Detect which cell encompasses the target text, then output its [x, y] center coordinate. 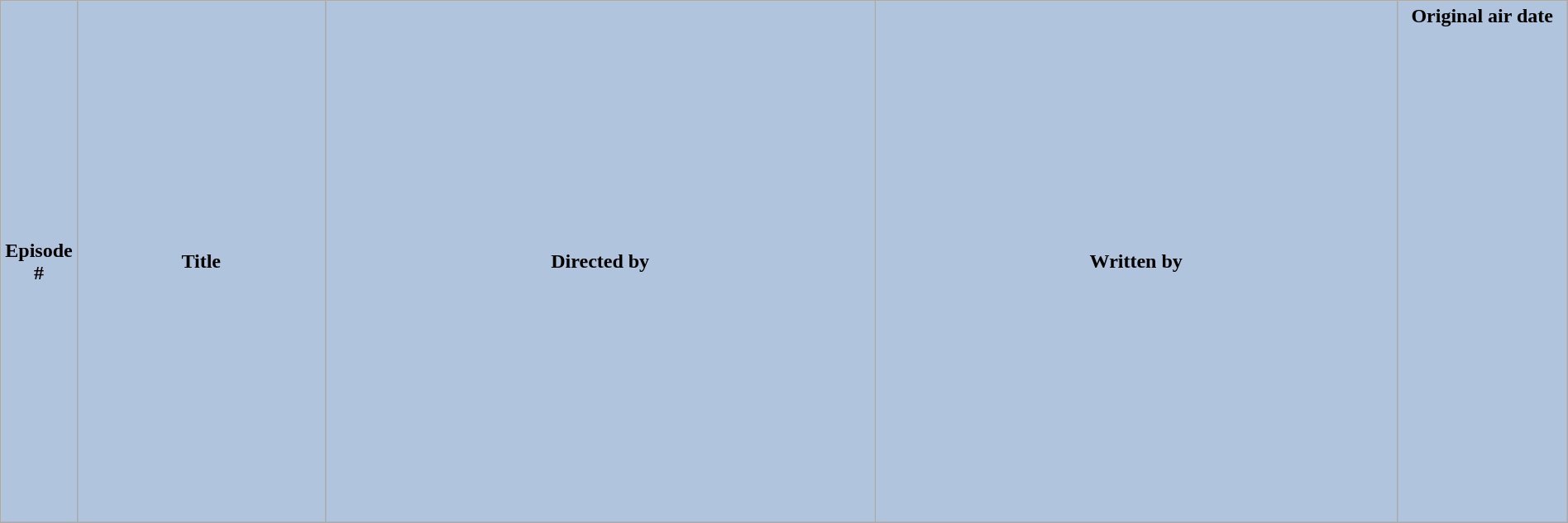
Original air date [1482, 262]
Written by [1136, 262]
Title [201, 262]
Directed by [600, 262]
Episode # [39, 262]
